For the text-containing cell, return its midpoint in (X, Y) coordinate format. 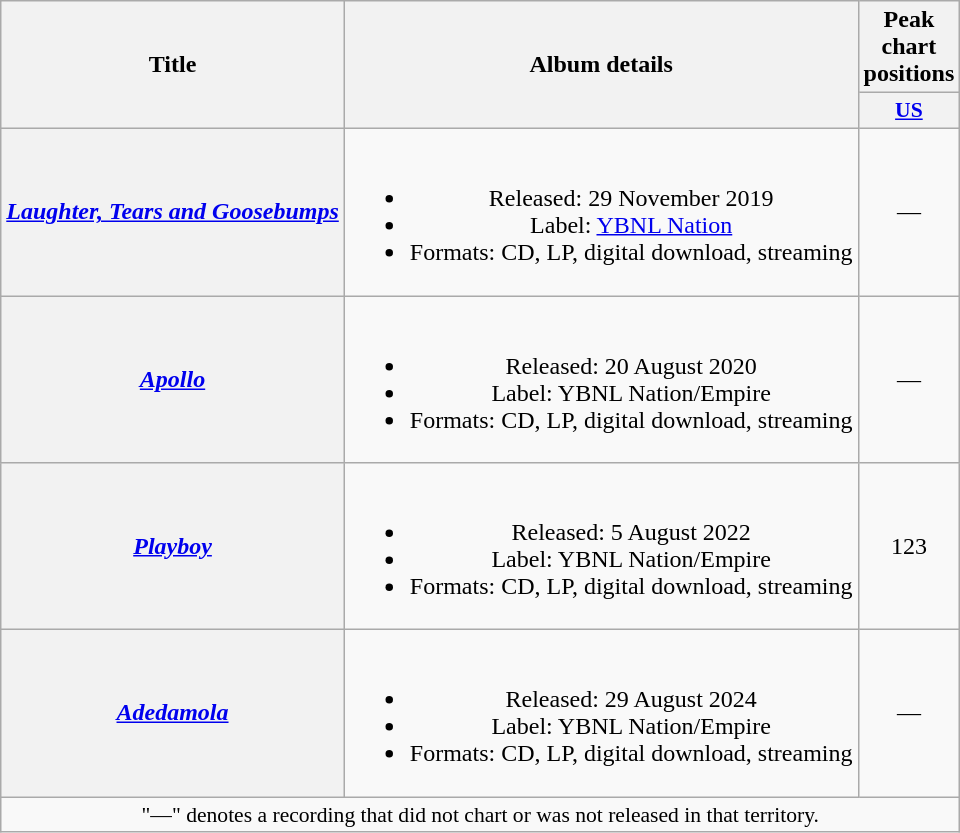
US (909, 111)
Peak chart positions (909, 47)
Album details (601, 65)
123 (909, 546)
"—" denotes a recording that did not chart or was not released in that territory. (480, 815)
Laughter, Tears and Goosebumps (173, 212)
Playboy (173, 546)
Adedamola (173, 714)
Released: 20 August 2020Label: YBNL Nation/EmpireFormats: CD, LP, digital download, streaming (601, 380)
Released: 5 August 2022Label: YBNL Nation/EmpireFormats: CD, LP, digital download, streaming (601, 546)
Apollo (173, 380)
Released: 29 August 2024Label: YBNL Nation/EmpireFormats: CD, LP, digital download, streaming (601, 714)
Title (173, 65)
Released: 29 November 2019Label: YBNL NationFormats: CD, LP, digital download, streaming (601, 212)
